Return the [x, y] coordinate for the center point of the cell that contains the specified text.  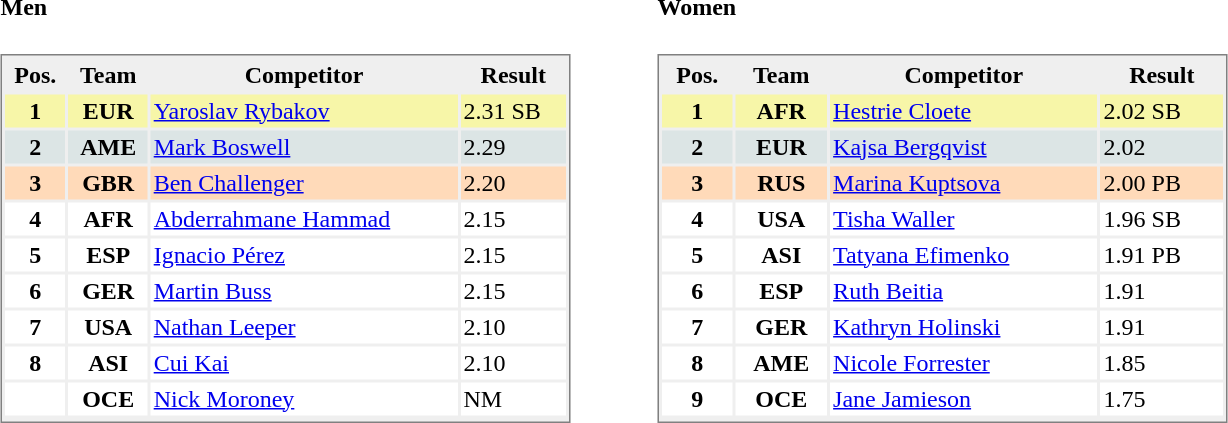
Hestrie Cloete [964, 110]
9 [697, 398]
Yaroslav Rybakov [304, 110]
Mark Boswell [304, 146]
Ruth Beitia [964, 290]
Nicole Forrester [964, 362]
1.96 SB [1162, 218]
Martin Buss [304, 290]
2.20 [514, 182]
GBR [108, 182]
Kajsa Bergqvist [964, 146]
Nick Moroney [304, 398]
2.02 SB [1162, 110]
2.00 PB [1162, 182]
Ignacio Pérez [304, 254]
Ben Challenger [304, 182]
Nathan Leeper [304, 326]
1.91 PB [1162, 254]
Jane Jamieson [964, 398]
2.29 [514, 146]
Kathryn Holinski [964, 326]
2.02 [1162, 146]
Tisha Waller [964, 218]
2.31 SB [514, 110]
Cui Kai [304, 362]
Marina Kuptsova [964, 182]
1.75 [1162, 398]
RUS [781, 182]
1.85 [1162, 362]
Tatyana Efimenko [964, 254]
NM [514, 398]
Abderrahmane Hammad [304, 218]
